Find where the given text appears and provide that cell's center as (X, Y) coordinate. 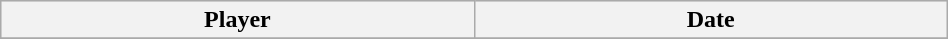
Player (238, 20)
Date (710, 20)
